Locate the cell with the specified text and output its [x, y] center coordinate. 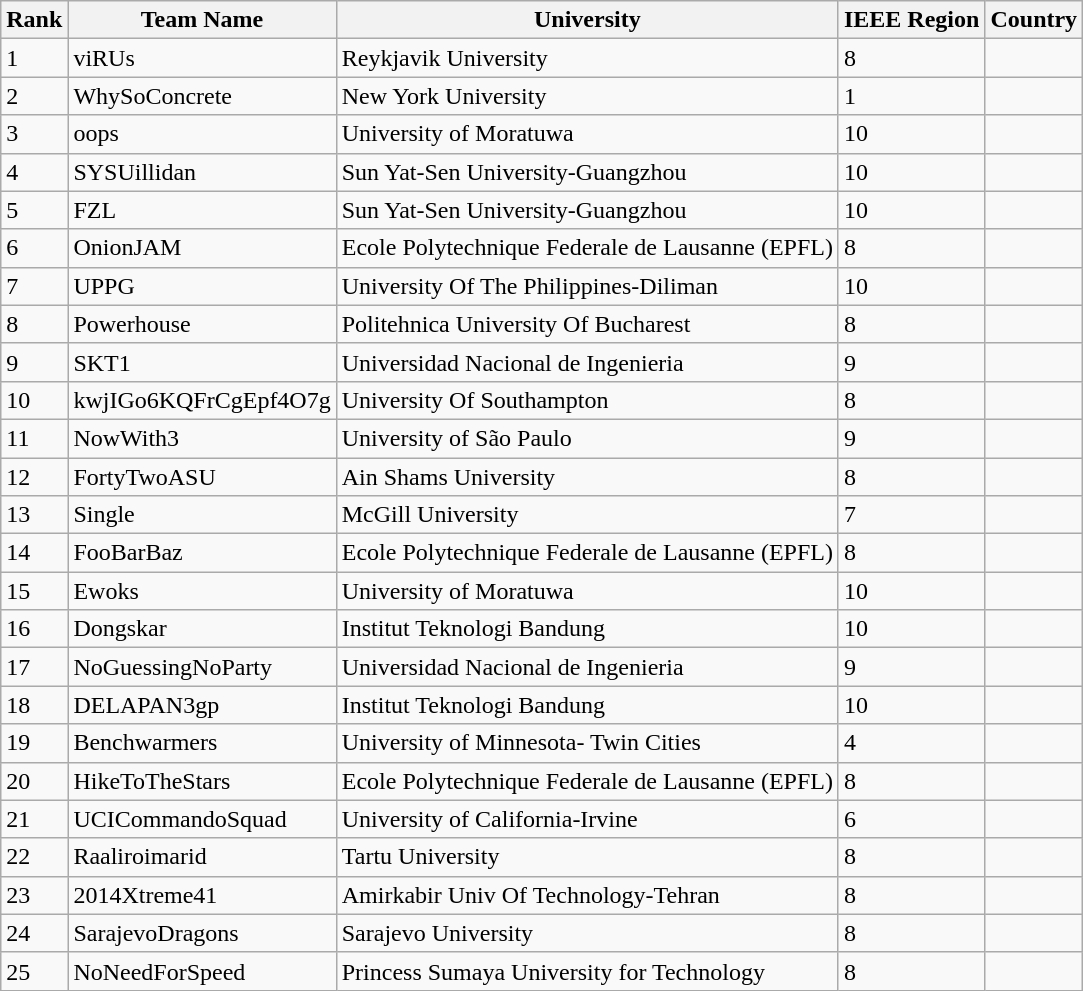
Princess Sumaya University for Technology [587, 971]
WhySoConcrete [202, 96]
18 [34, 705]
McGill University [587, 515]
University of São Paulo [587, 438]
New York University [587, 96]
IEEE Region [911, 20]
University of California-Irvine [587, 819]
University of Minnesota- Twin Cities [587, 743]
Country [1034, 20]
Rank [34, 20]
DELAPAN3gp [202, 705]
24 [34, 933]
Dongskar [202, 629]
Politehnica University Of Bucharest [587, 324]
Reykjavik University [587, 58]
2014Xtreme41 [202, 895]
FZL [202, 210]
Tartu University [587, 857]
oops [202, 134]
3 [34, 134]
NoGuessingNoParty [202, 667]
viRUs [202, 58]
22 [34, 857]
13 [34, 515]
Ain Shams University [587, 477]
12 [34, 477]
University [587, 20]
kwjIGo6KQFrCgEpf4O7g [202, 400]
FooBarBaz [202, 553]
14 [34, 553]
Team Name [202, 20]
Single [202, 515]
SYSUillidan [202, 172]
Benchwarmers [202, 743]
FortyTwoASU [202, 477]
21 [34, 819]
Sarajevo University [587, 933]
University Of The Philippines-Diliman [587, 286]
19 [34, 743]
23 [34, 895]
15 [34, 591]
2 [34, 96]
UCICommandoSquad [202, 819]
OnionJAM [202, 248]
20 [34, 781]
SarajevoDragons [202, 933]
NoNeedForSpeed [202, 971]
Ewoks [202, 591]
25 [34, 971]
Raaliroimarid [202, 857]
UPPG [202, 286]
5 [34, 210]
11 [34, 438]
Powerhouse [202, 324]
HikeToTheStars [202, 781]
NowWith3 [202, 438]
SKT1 [202, 362]
University Of Southampton [587, 400]
16 [34, 629]
Amirkabir Univ Of Technology-Tehran [587, 895]
17 [34, 667]
